Capture the cell that displays the provided text and extract its (x, y) central coordinate. 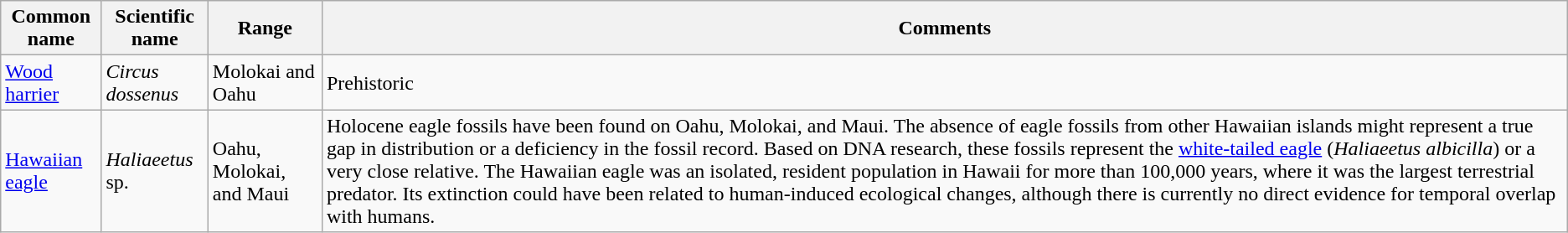
Comments (945, 28)
Prehistoric (945, 82)
Molokai and Oahu (265, 82)
Range (265, 28)
Oahu, Molokai, and Maui (265, 171)
Circus dossenus (154, 82)
Hawaiian eagle (51, 171)
Common name (51, 28)
Haliaeetus sp. (154, 171)
Scientific name (154, 28)
Wood harrier (51, 82)
